Extract the (X, Y) coordinate from the center of the cell holding the provided text.  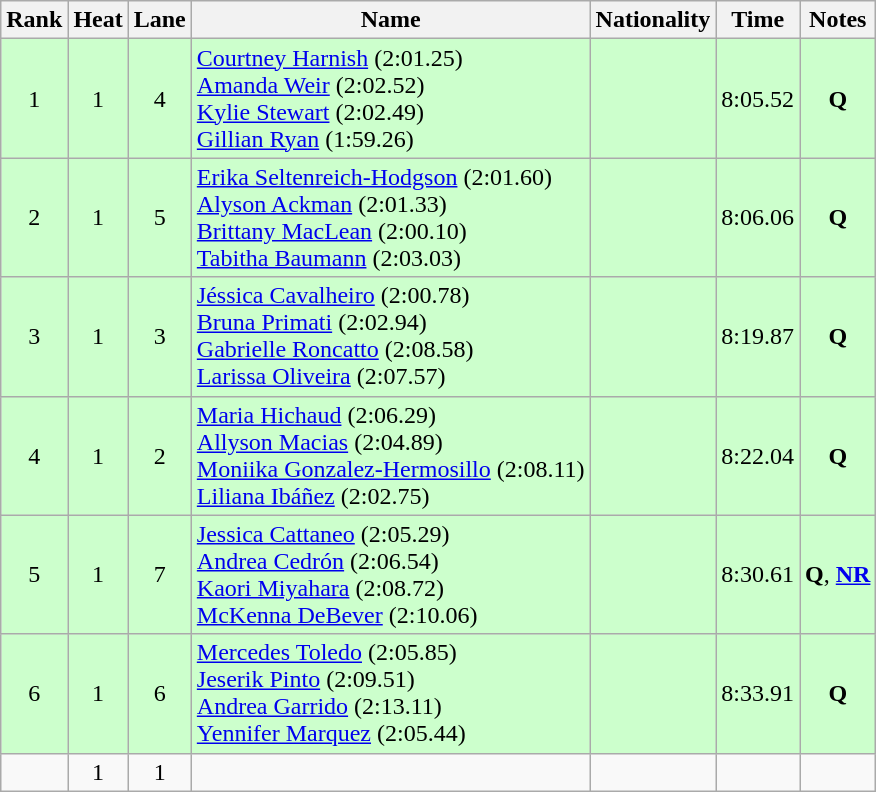
Jéssica Cavalheiro (2:00.78)Bruna Primati (2:02.94)Gabrielle Roncatto (2:08.58)Larissa Oliveira (2:07.57) (390, 336)
Lane (160, 20)
8:05.52 (758, 98)
Courtney Harnish (2:01.25)Amanda Weir (2:02.52)Kylie Stewart (2:02.49)Gillian Ryan (1:59.26) (390, 98)
Maria Hichaud (2:06.29)Allyson Macias (2:04.89)Moniika Gonzalez-Hermosillo (2:08.11)Liliana Ibáñez (2:02.75) (390, 456)
Time (758, 20)
Name (390, 20)
8:06.06 (758, 218)
8:22.04 (758, 456)
Nationality (653, 20)
Notes (838, 20)
Rank (34, 20)
Erika Seltenreich-Hodgson (2:01.60)Alyson Ackman (2:01.33)Brittany MacLean (2:00.10)Tabitha Baumann (2:03.03) (390, 218)
8:33.91 (758, 694)
8:30.61 (758, 574)
Q, NR (838, 574)
7 (160, 574)
Heat (98, 20)
8:19.87 (758, 336)
Jessica Cattaneo (2:05.29)Andrea Cedrón (2:06.54)Kaori Miyahara (2:08.72)McKenna DeBever (2:10.06) (390, 574)
Mercedes Toledo (2:05.85)Jeserik Pinto (2:09.51)Andrea Garrido (2:13.11)Yennifer Marquez (2:05.44) (390, 694)
